Identify which cell holds the provided text, then report its [X, Y] central coordinate. 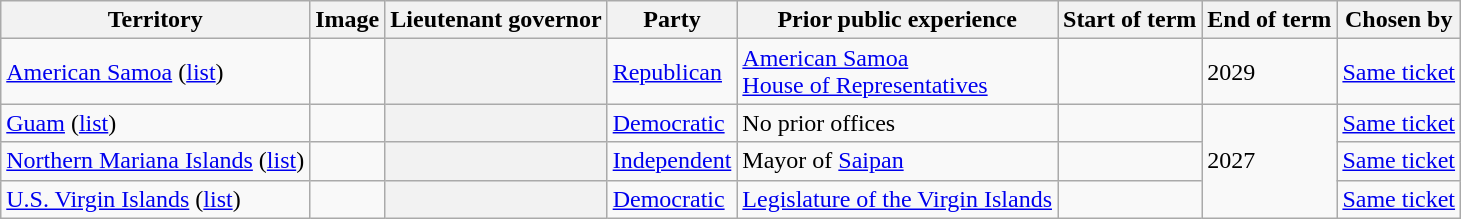
2029 [1270, 72]
American Samoa (list) [156, 72]
Mayor of Saipan [898, 161]
Lieutenant governor [496, 20]
Northern Mariana Islands (list) [156, 161]
Territory [156, 20]
Legislature of the Virgin Islands [898, 199]
Guam (list) [156, 123]
Chosen by [1399, 20]
2027 [1270, 161]
End of term [1270, 20]
U.S. Virgin Islands (list) [156, 199]
Republican [672, 72]
Start of term [1130, 20]
Image [348, 20]
Prior public experience [898, 20]
American SamoaHouse of Representatives [898, 72]
No prior offices [898, 123]
Independent [672, 161]
Party [672, 20]
